Capture the cell that displays the provided text and extract its [X, Y] central coordinate. 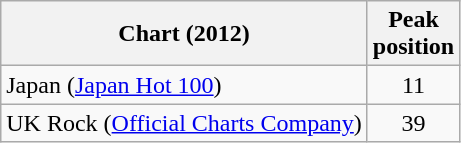
Chart (2012) [184, 34]
UK Rock (Official Charts Company) [184, 123]
11 [413, 85]
Japan (Japan Hot 100) [184, 85]
Peakposition [413, 34]
39 [413, 123]
